Detect which cell encompasses the target text, then output its (X, Y) center coordinate. 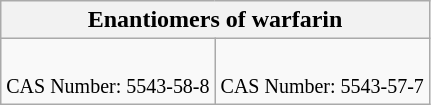
CAS Number: 5543-58-8 (108, 72)
CAS Number: 5543-57-7 (322, 72)
Enantiomers of warfarin (216, 20)
